Scan for the cell matching the given text and deliver its (X, Y) coordinate at center. 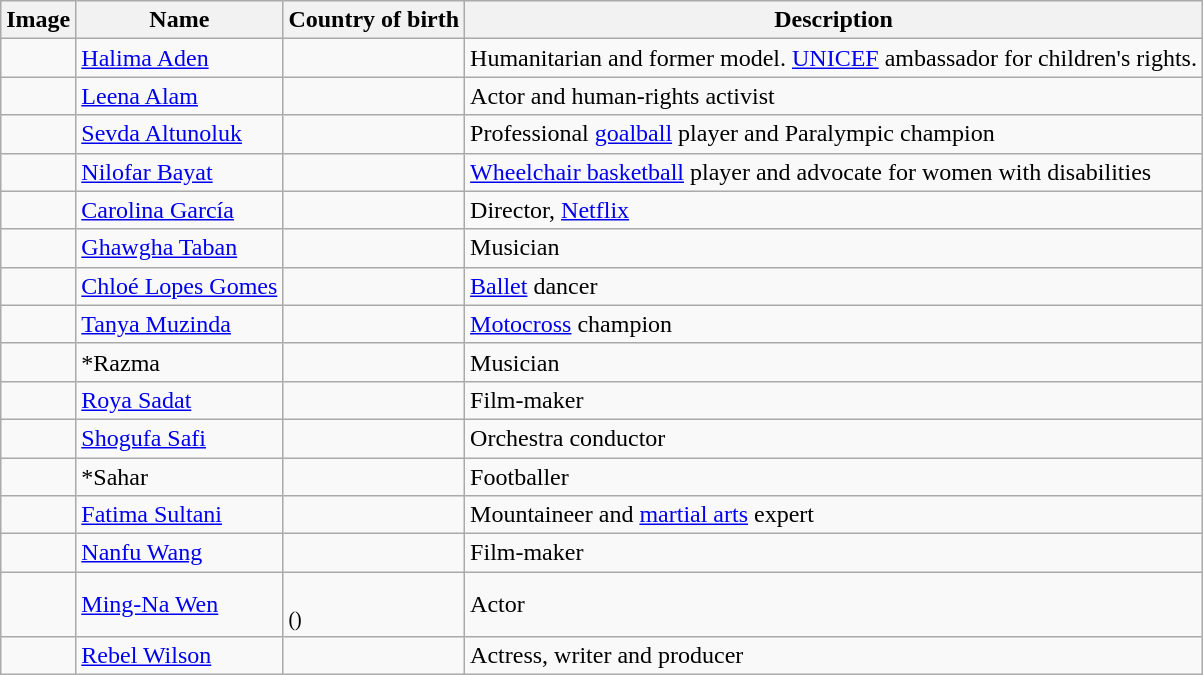
Nilofar Bayat (180, 172)
Halima Aden (180, 58)
Roya Sadat (180, 400)
Motocross champion (834, 324)
Shogufa Safi (180, 438)
Fatima Sultani (180, 515)
Nanfu Wang (180, 553)
Country of birth (374, 20)
Name (180, 20)
Director, Netflix (834, 210)
Orchestra conductor (834, 438)
Carolina García (180, 210)
Actor and human-rights activist (834, 96)
*Razma (180, 362)
Description (834, 20)
Tanya Muzinda (180, 324)
Actress, writer and producer (834, 656)
Sevda Altunoluk (180, 134)
Rebel Wilson (180, 656)
Wheelchair basketball player and advocate for women with disabilities (834, 172)
() (374, 604)
*Sahar (180, 477)
Mountaineer and martial arts expert (834, 515)
Ming-Na Wen (180, 604)
Humanitarian and former model. UNICEF ambassador for children's rights. (834, 58)
Leena Alam (180, 96)
Professional goalball player and Paralympic champion (834, 134)
Chloé Lopes Gomes (180, 286)
Footballer (834, 477)
Actor (834, 604)
Image (38, 20)
Ghawgha Taban (180, 248)
Ballet dancer (834, 286)
